Return [x, y] of the center of cell containing provided text 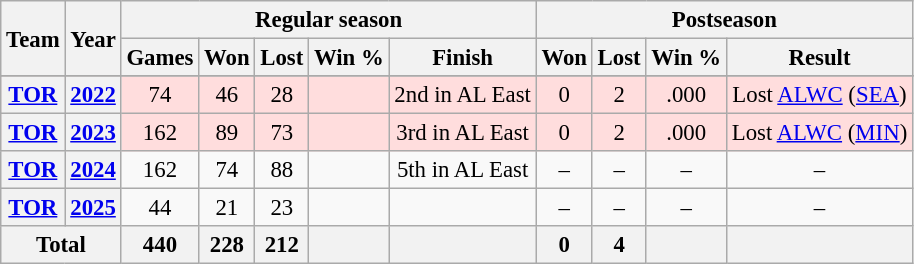
73 [282, 133]
Postseason [724, 20]
2025 [93, 208]
Lost ALWC (MIN) [819, 133]
Regular season [328, 20]
2023 [93, 133]
Lost ALWC (SEA) [819, 95]
21 [227, 208]
Finish [462, 58]
Total [61, 245]
5th in AL East [462, 170]
Result [819, 58]
212 [282, 245]
2022 [93, 95]
228 [227, 245]
88 [282, 170]
Team [33, 38]
23 [282, 208]
Games [160, 58]
44 [160, 208]
2024 [93, 170]
Year [93, 38]
3rd in AL East [462, 133]
4 [619, 245]
46 [227, 95]
440 [160, 245]
2nd in AL East [462, 95]
28 [282, 95]
89 [227, 133]
